Provide the (x, y) coordinate of the cell's center where the given text is located.  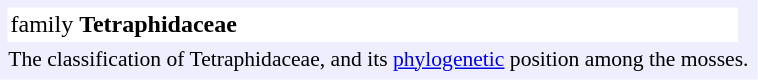
family Tetraphidaceae (372, 24)
The classification of Tetraphidaceae, and its phylogenetic position among the mosses. (378, 58)
